For the text-containing cell, return its midpoint in [X, Y] coordinate format. 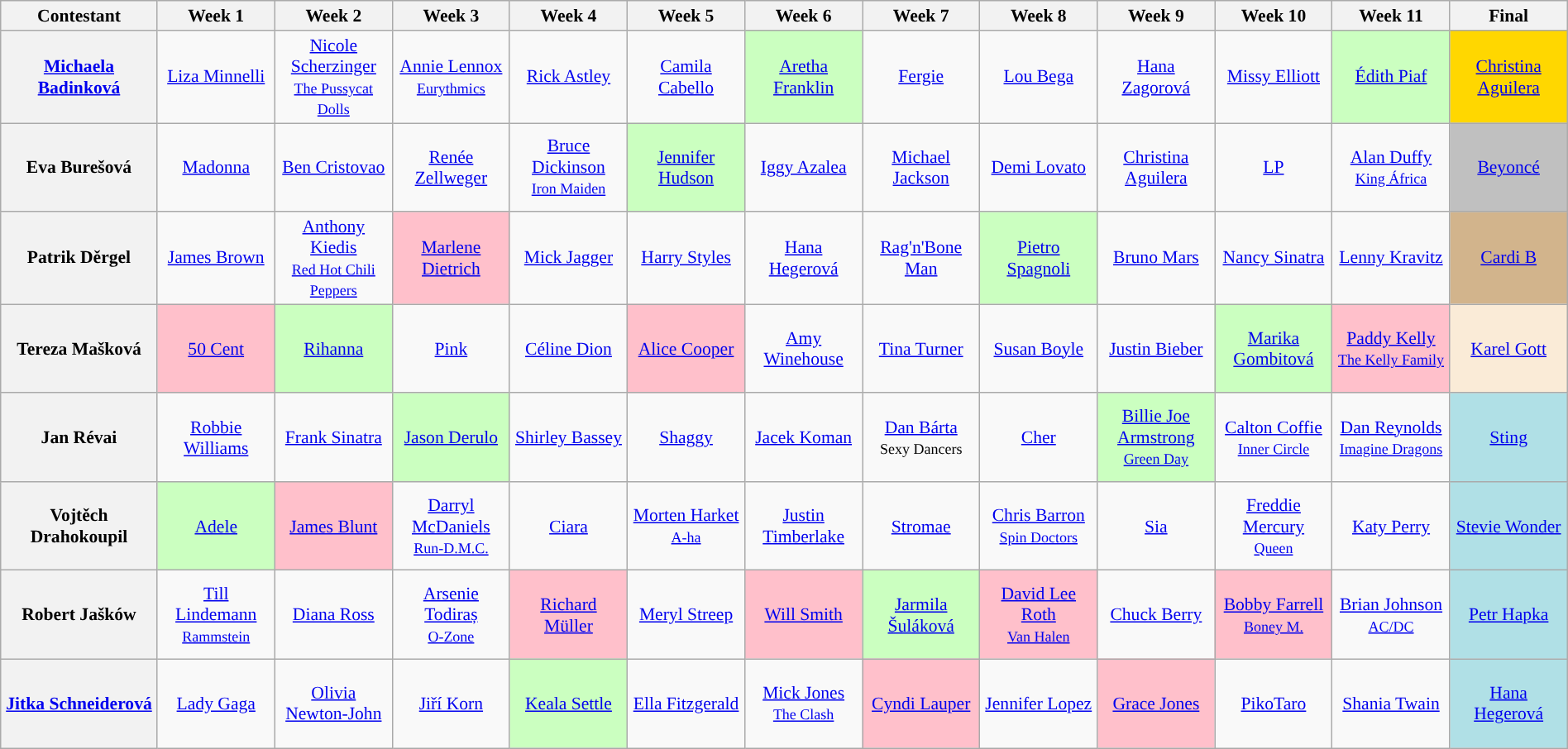
Eva Burešová [79, 167]
Pink [451, 349]
Week 3 [451, 16]
Week 2 [333, 16]
Rag'n'Bone Man [921, 258]
Week 8 [1039, 16]
James Brown [216, 258]
Cher [1039, 438]
Calton Coffie Inner Circle [1274, 438]
Ben Cristovao [333, 167]
Sia [1156, 526]
Ella Fitzgerald [686, 704]
Susan Boyle [1039, 349]
Richard Müller [568, 615]
Marlene Dietrich [451, 258]
Amy Winehouse [804, 349]
Olivia Newton-John [333, 704]
Week 4 [568, 16]
Cardi B [1508, 258]
Anthony Kiedis Red Hot Chili Peppers [333, 258]
Bobby Farrell Boney M. [1274, 615]
Week 11 [1391, 16]
Week 1 [216, 16]
Jarmila Šuláková [921, 615]
Cyndi Lauper [921, 704]
Stevie Wonder [1508, 526]
Contestant [79, 16]
Annie Lennox Eurythmics [451, 77]
Till Lindemann Rammstein [216, 615]
Fergie [921, 77]
Freddie Mercury Queen [1274, 526]
Diana Ross [333, 615]
Céline Dion [568, 349]
Missy Elliott [1274, 77]
Grace Jones [1156, 704]
Jan Révai [79, 438]
Camila Cabello [686, 77]
Bruce DickinsonIron Maiden [568, 167]
Shaggy [686, 438]
Mick Jagger [568, 258]
James Blunt [333, 526]
Jennifer Lopez [1039, 704]
Jitka Schneiderová [79, 704]
Karel Gott [1508, 349]
Jiří Korn [451, 704]
Jacek Koman [804, 438]
Lou Bega [1039, 77]
Iggy Azalea [804, 167]
Édith Piaf [1391, 77]
Paddy Kelly The Kelly Family [1391, 349]
Vojtěch Drahokoupil [79, 526]
Stromae [921, 526]
Bruno Mars [1156, 258]
Week 10 [1274, 16]
Lenny Kravitz [1391, 258]
Final [1508, 16]
Arsenie TodirașO-Zone [451, 615]
Dan Bárta Sexy Dancers [921, 438]
Liza Minnelli [216, 77]
Week 5 [686, 16]
Adele [216, 526]
Petr Hapka [1508, 615]
Week 7 [921, 16]
Sting [1508, 438]
Aretha Franklin [804, 77]
Robert Jašków [79, 615]
Rick Astley [568, 77]
Ciara [568, 526]
Katy Perry [1391, 526]
Mick Jones The Clash [804, 704]
Michaela Badinková [79, 77]
Will Smith [804, 615]
Dan Reynolds Imagine Dragons [1391, 438]
LP [1274, 167]
Renée Zellweger [451, 167]
Tina Turner [921, 349]
Demi Lovato [1039, 167]
Brian Johnson AC/DC [1391, 615]
Chuck Berry [1156, 615]
Nancy Sinatra [1274, 258]
Frank Sinatra [333, 438]
Jennifer Hudson [686, 167]
50 Cent [216, 349]
Madonna [216, 167]
Nicole Scherzinger The Pussycat Dolls [333, 77]
Alice Cooper [686, 349]
Alan Duffy King África [1391, 167]
David Lee RothVan Halen [1039, 615]
Harry Styles [686, 258]
Week 6 [804, 16]
Week 9 [1156, 16]
Chris BarronSpin Doctors [1039, 526]
Pietro Spagnoli [1039, 258]
PikoTaro [1274, 704]
Keala Settle [568, 704]
Jason Derulo [451, 438]
Darryl McDaniels Run-D.M.C. [451, 526]
Shirley Bassey [568, 438]
Marika Gombitová [1274, 349]
Billie Joe Armstrong Green Day [1156, 438]
Shania Twain [1391, 704]
Lady Gaga [216, 704]
Patrik Děrgel [79, 258]
Rihanna [333, 349]
Michael Jackson [921, 167]
Robbie Williams [216, 438]
Hana Zagorová [1156, 77]
Morten Harket A-ha [686, 526]
Beyoncé [1508, 167]
Justin Bieber [1156, 349]
Meryl Streep [686, 615]
Tereza Mašková [79, 349]
Justin Timberlake [804, 526]
